Find where the given text appears and provide that cell's center as [X, Y] coordinate. 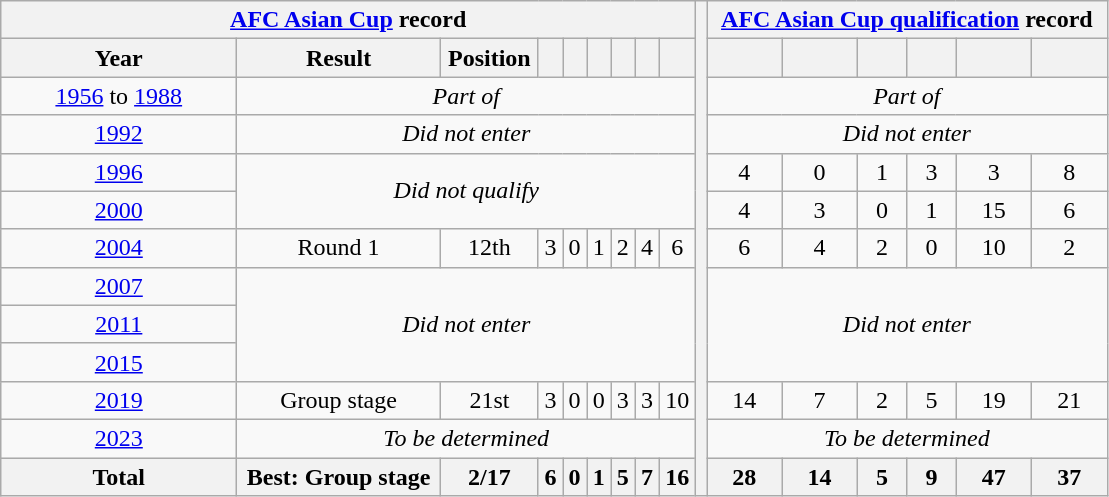
1956 to 1988 [119, 96]
12th [489, 248]
47 [994, 477]
Position [489, 58]
2000 [119, 210]
Total [119, 477]
1992 [119, 134]
2019 [119, 400]
9 [932, 477]
2004 [119, 248]
AFC Asian Cup qualification record [907, 20]
19 [994, 400]
Group stage [339, 400]
15 [994, 210]
16 [678, 477]
28 [744, 477]
21 [1069, 400]
Best: Group stage [339, 477]
Round 1 [339, 248]
Result [339, 58]
21st [489, 400]
2/17 [489, 477]
8 [1069, 172]
2015 [119, 362]
Did not qualify [466, 191]
37 [1069, 477]
2023 [119, 438]
2011 [119, 324]
2007 [119, 286]
AFC Asian Cup record [348, 20]
Year [119, 58]
1996 [119, 172]
